Output the [x, y] coordinate of the center of the cell containing the given text.  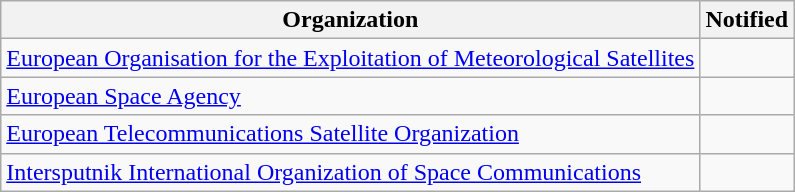
Notified [747, 20]
European Space Agency [350, 96]
European Telecommunications Satellite Organization [350, 134]
European Organisation for the Exploitation of Meteorological Satellites [350, 58]
Organization [350, 20]
Intersputnik International Organization of Space Communications [350, 172]
